Return [X, Y] of the center of cell containing provided text 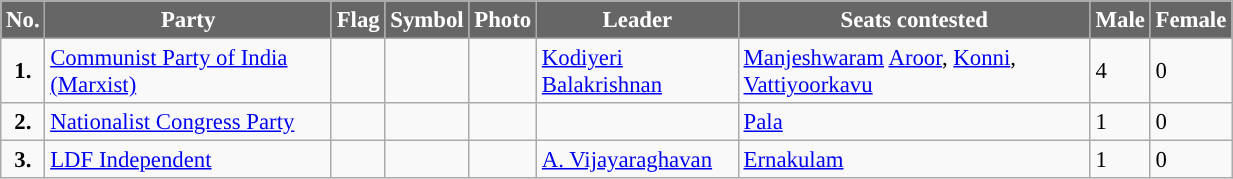
Seats contested [914, 20]
Kodiyeri Balakrishnan [638, 72]
Communist Party of India (Marxist) [188, 72]
No. [23, 20]
2. [23, 122]
Nationalist Congress Party [188, 122]
Female [1190, 20]
Flag [358, 20]
Pala [914, 122]
Photo [503, 20]
LDF Independent [188, 160]
4 [1120, 72]
Symbol [427, 20]
3. [23, 160]
Leader [638, 20]
Manjeshwaram Aroor, Konni, Vattiyoorkavu [914, 72]
Party [188, 20]
Male [1120, 20]
1. [23, 72]
Ernakulam [914, 160]
A. Vijayaraghavan [638, 160]
